Determine the (x, y) coordinate at the center of the cell enclosing the given text.  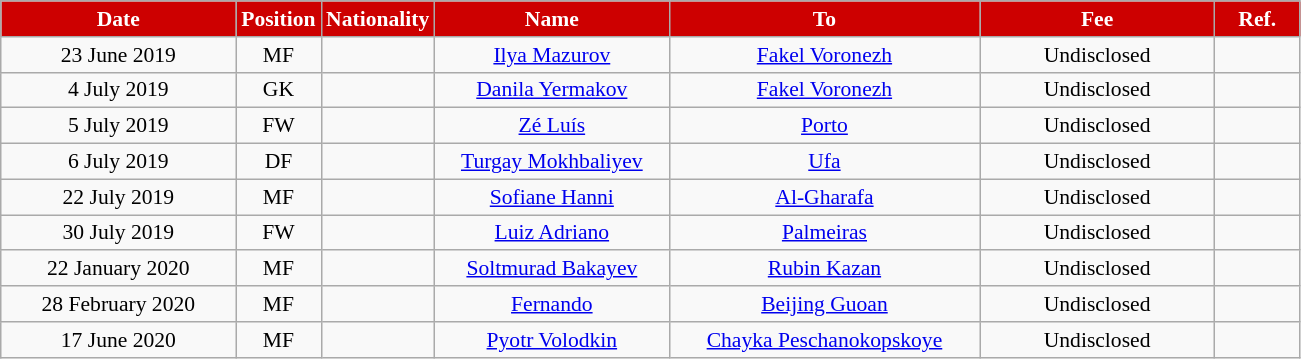
Luiz Adriano (552, 233)
Turgay Mokhbaliyev (552, 162)
Fernando (552, 304)
Pyotr Volodkin (552, 340)
22 January 2020 (118, 269)
To (824, 19)
Date (118, 19)
6 July 2019 (118, 162)
Name (552, 19)
Rubin Kazan (824, 269)
Chayka Peschanokopskoye (824, 340)
17 June 2020 (118, 340)
Ref. (1258, 19)
Sofiane Hanni (552, 197)
22 July 2019 (118, 197)
Position (278, 19)
Palmeiras (824, 233)
Soltmurad Bakayev (552, 269)
Al-Gharafa (824, 197)
28 February 2020 (118, 304)
DF (278, 162)
Ufa (824, 162)
23 June 2019 (118, 55)
Nationality (378, 19)
Ilya Mazurov (552, 55)
Fee (1098, 19)
5 July 2019 (118, 126)
30 July 2019 (118, 233)
GK (278, 90)
Beijing Guoan (824, 304)
Porto (824, 126)
Danila Yermakov (552, 90)
Zé Luís (552, 126)
4 July 2019 (118, 90)
